Return the (X, Y) coordinate for the center point of the cell that contains the specified text.  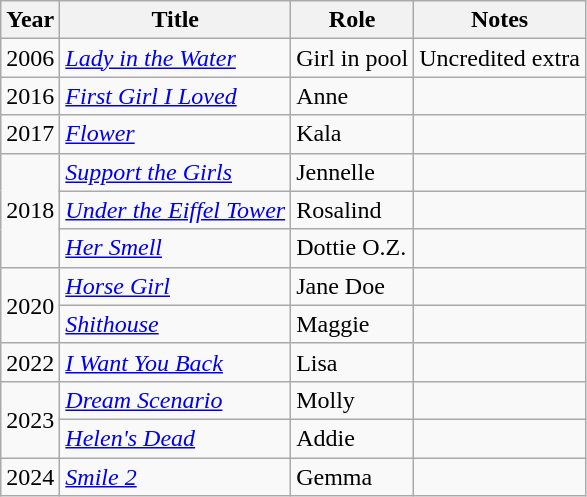
Kala (352, 134)
Jane Doe (352, 286)
Dottie O.Z. (352, 248)
Smile 2 (176, 477)
Rosalind (352, 210)
2017 (30, 134)
Shithouse (176, 324)
Her Smell (176, 248)
Molly (352, 400)
Horse Girl (176, 286)
Role (352, 20)
Jennelle (352, 172)
Uncredited extra (500, 58)
Under the Eiffel Tower (176, 210)
2020 (30, 305)
Lisa (352, 362)
Lady in the Water (176, 58)
Flower (176, 134)
Title (176, 20)
Dream Scenario (176, 400)
First Girl I Loved (176, 96)
Helen's Dead (176, 438)
2016 (30, 96)
2023 (30, 419)
Anne (352, 96)
Girl in pool (352, 58)
Support the Girls (176, 172)
Maggie (352, 324)
2022 (30, 362)
Addie (352, 438)
Year (30, 20)
2024 (30, 477)
Notes (500, 20)
Gemma (352, 477)
2018 (30, 210)
I Want You Back (176, 362)
2006 (30, 58)
